From the cell containing the given text, extract its center point as [x, y] coordinate. 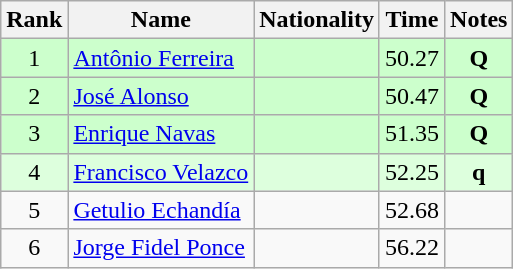
q [479, 172]
Jorge Fidel Ponce [161, 248]
50.47 [412, 96]
Rank [34, 20]
6 [34, 248]
52.25 [412, 172]
Notes [479, 20]
5 [34, 210]
52.68 [412, 210]
Antônio Ferreira [161, 58]
4 [34, 172]
3 [34, 134]
Getulio Echandía [161, 210]
51.35 [412, 134]
2 [34, 96]
Name [161, 20]
Time [412, 20]
50.27 [412, 58]
Francisco Velazco [161, 172]
1 [34, 58]
Enrique Navas [161, 134]
56.22 [412, 248]
José Alonso [161, 96]
Nationality [317, 20]
